Detect which cell encompasses the target text, then output its [X, Y] center coordinate. 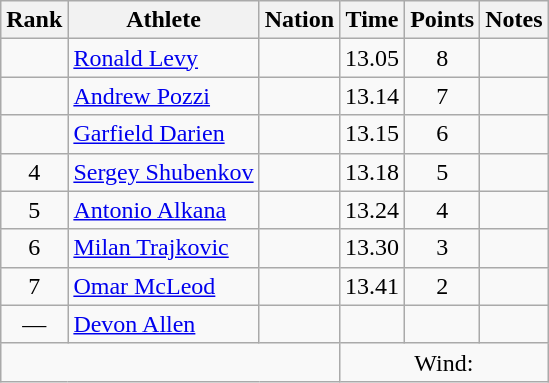
Notes [514, 20]
13.05 [372, 58]
13.30 [372, 248]
Sergey Shubenkov [164, 172]
— [34, 324]
13.18 [372, 172]
13.14 [372, 96]
Ronald Levy [164, 58]
Athlete [164, 20]
Andrew Pozzi [164, 96]
Wind: [444, 362]
Garfield Darien [164, 134]
8 [442, 58]
Devon Allen [164, 324]
13.15 [372, 134]
13.41 [372, 286]
Time [372, 20]
3 [442, 248]
2 [442, 286]
Omar McLeod [164, 286]
Milan Trajkovic [164, 248]
Points [442, 20]
Antonio Alkana [164, 210]
Rank [34, 20]
Nation [299, 20]
13.24 [372, 210]
